From the cell containing the given text, extract its center point as (X, Y) coordinate. 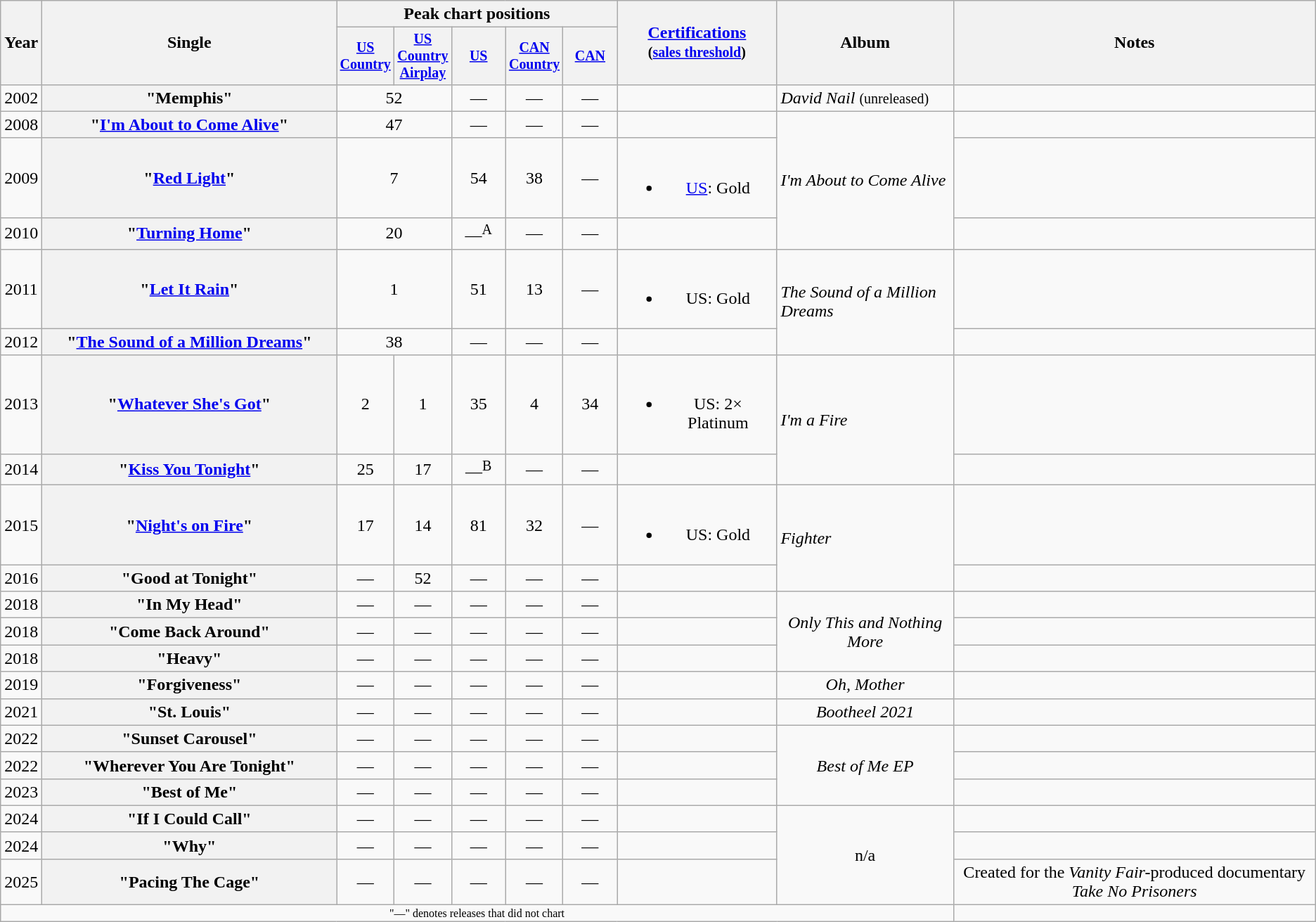
—A (478, 233)
2002 (21, 98)
—B (478, 470)
"Heavy" (190, 658)
CAN Country (534, 56)
"Best of Me" (190, 792)
I'm a Fire (865, 421)
I'm About to Come Alive (865, 180)
2016 (21, 578)
2 (366, 404)
"Come Back Around" (190, 632)
7 (394, 177)
"St. Louis" (190, 712)
20 (394, 233)
34 (591, 404)
51 (478, 288)
54 (478, 177)
2019 (21, 685)
CAN (591, 56)
US Country Airplay (423, 56)
US (478, 56)
"Memphis" (190, 98)
2010 (21, 233)
Oh, Mother (865, 685)
2014 (21, 470)
2025 (21, 882)
"Pacing The Cage" (190, 882)
"If I Could Call" (190, 819)
Best of Me EP (865, 765)
2008 (21, 124)
"Red Light" (190, 177)
2012 (21, 342)
n/a (865, 855)
"—" denotes releases that did not chart (477, 914)
Certifications(sales threshold) (697, 43)
"Kiss You Tonight" (190, 470)
Album (865, 43)
"Good at Tonight" (190, 578)
"Whatever She's Got" (190, 404)
2023 (21, 792)
13 (534, 288)
81 (478, 525)
"Why" (190, 845)
Bootheel 2021 (865, 712)
David Nail (unreleased) (865, 98)
2011 (21, 288)
"Sunset Carousel" (190, 738)
US Country (366, 56)
4 (534, 404)
Peak chart positions (477, 14)
2021 (21, 712)
Only This and Nothing More (865, 632)
"Forgiveness" (190, 685)
25 (366, 470)
Created for the Vanity Fair-produced documentary Take No Prisoners (1135, 882)
47 (394, 124)
2009 (21, 177)
"I'm About to Come Alive" (190, 124)
Fighter (865, 539)
"Turning Home" (190, 233)
"Night's on Fire" (190, 525)
"Let It Rain" (190, 288)
14 (423, 525)
"The Sound of a Million Dreams" (190, 342)
Notes (1135, 43)
"In My Head" (190, 605)
35 (478, 404)
Year (21, 43)
2015 (21, 525)
US: 2× Platinum (697, 404)
"Wherever You Are Tonight" (190, 765)
Single (190, 43)
2013 (21, 404)
32 (534, 525)
The Sound of a Million Dreams (865, 302)
